Detect which cell encompasses the target text, then output its (X, Y) center coordinate. 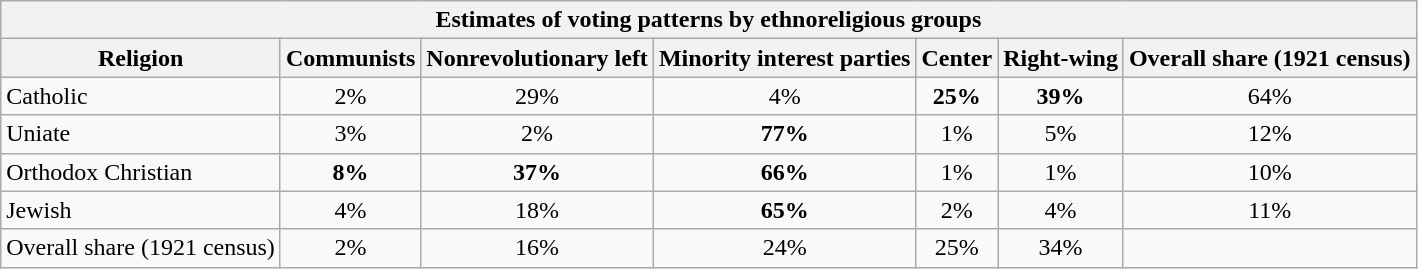
10% (1270, 172)
77% (784, 134)
16% (538, 248)
Estimates of voting patterns by ethnoreligious groups (708, 20)
Minority interest parties (784, 58)
39% (1061, 96)
3% (350, 134)
5% (1061, 134)
37% (538, 172)
Orthodox Christian (141, 172)
Center (957, 58)
Right-wing (1061, 58)
34% (1061, 248)
24% (784, 248)
Religion (141, 58)
8% (350, 172)
Uniate (141, 134)
18% (538, 210)
64% (1270, 96)
65% (784, 210)
Communists (350, 58)
Nonrevolutionary left (538, 58)
12% (1270, 134)
11% (1270, 210)
66% (784, 172)
29% (538, 96)
Catholic (141, 96)
Jewish (141, 210)
